Provide the (x, y) coordinate of the cell's center where the given text is located.  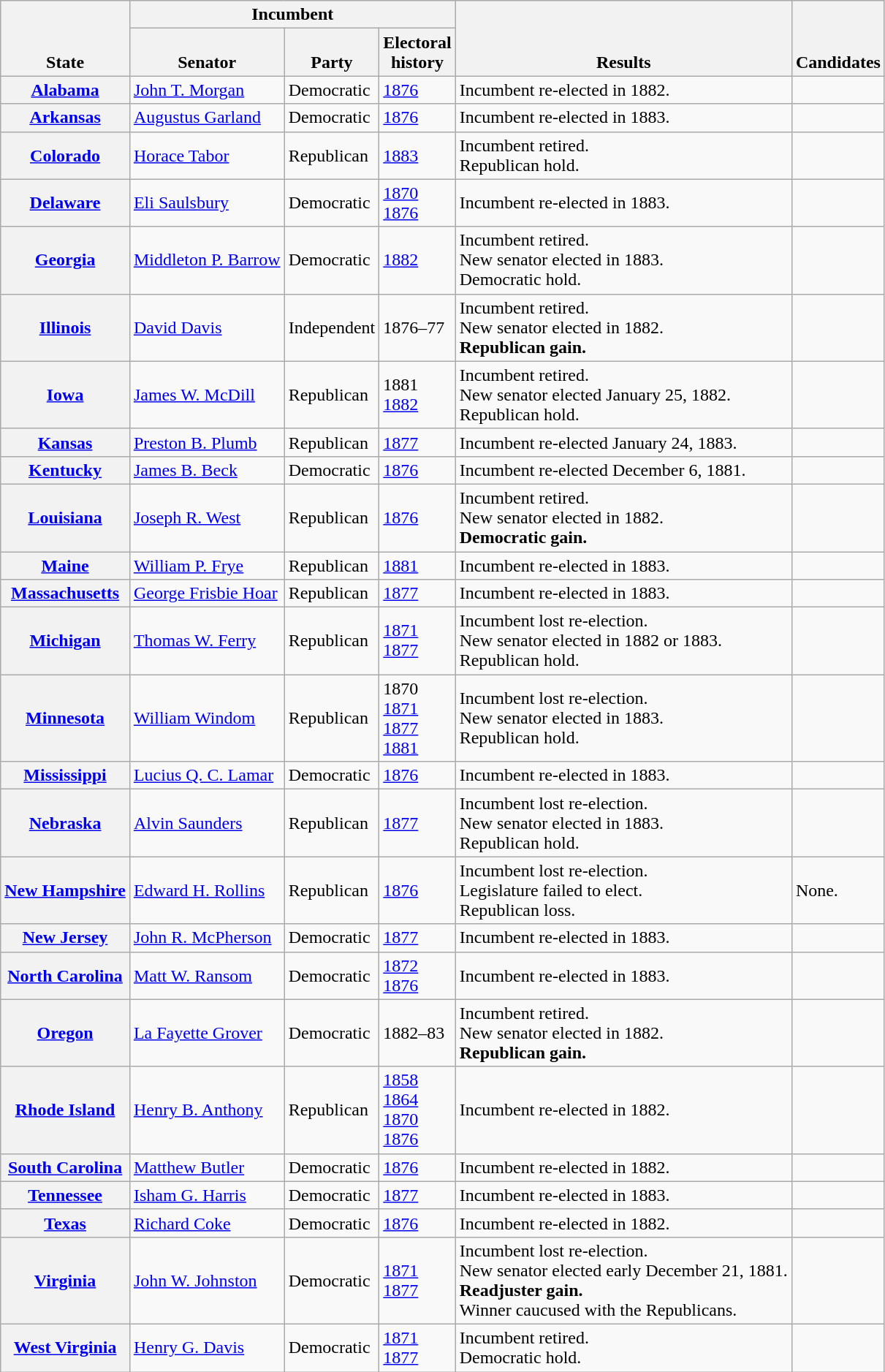
Independent (332, 327)
Delaware (66, 203)
George Frisbie Hoar (207, 594)
Alvin Saunders (207, 823)
Edward H. Rollins (207, 890)
David Davis (207, 327)
Nebraska (66, 823)
Incumbent retired.Democratic hold. (623, 1348)
Texas (66, 1223)
1881 (417, 565)
Augustus Garland (207, 118)
Arkansas (66, 118)
Georgia (66, 260)
John W. Johnston (207, 1281)
1876–77 (417, 327)
James B. Beck (207, 470)
Alabama (66, 90)
Richard Coke (207, 1223)
Middleton P. Barrow (207, 260)
Incumbent lost re-election.Legislature failed to elect.Republican loss. (623, 890)
Senator (207, 53)
Oregon (66, 1033)
Rhode Island (66, 1110)
Incumbent retired.New senator elected in 1883.Democratic hold. (623, 260)
Maine (66, 565)
Kentucky (66, 470)
Party (332, 53)
James W. McDill (207, 395)
1883 (417, 155)
Electoralhistory (417, 53)
Louisiana (66, 518)
Joseph R. West (207, 518)
1870 187118771881 (417, 718)
Results (623, 38)
Virginia (66, 1281)
Henry G. Davis (207, 1348)
Minnesota (66, 718)
None. (837, 890)
North Carolina (66, 975)
Incumbent retired.New senator elected January 25, 1882.Republican hold. (623, 395)
Lucius Q. C. Lamar (207, 776)
1881 1882 (417, 395)
New Hampshire (66, 890)
Massachusetts (66, 594)
State (66, 38)
William Windom (207, 718)
Incumbent re-elected December 6, 1881. (623, 470)
Tennessee (66, 1195)
Michigan (66, 641)
Colorado (66, 155)
Preston B. Plumb (207, 442)
Isham G. Harris (207, 1195)
Incumbent retired.Republican hold. (623, 155)
Incumbent (292, 15)
1858186418701876 (417, 1110)
New Jersey (66, 938)
South Carolina (66, 1167)
John T. Morgan (207, 90)
Candidates (837, 38)
18701876 (417, 203)
Illinois (66, 327)
Incumbent lost re-election.New senator elected in 1882 or 1883.Republican hold. (623, 641)
1872 1876 (417, 975)
Incumbent re-elected January 24, 1883. (623, 442)
Matt W. Ransom (207, 975)
1882 (417, 260)
Eli Saulsbury (207, 203)
1882–83 (417, 1033)
La Fayette Grover (207, 1033)
Matthew Butler (207, 1167)
John R. McPherson (207, 938)
Iowa (66, 395)
William P. Frye (207, 565)
West Virginia (66, 1348)
Henry B. Anthony (207, 1110)
Kansas (66, 442)
Mississippi (66, 776)
Thomas W. Ferry (207, 641)
Horace Tabor (207, 155)
Incumbent lost re-election.New senator elected early December 21, 1881.Readjuster gain.Winner caucused with the Republicans. (623, 1281)
Incumbent retired.New senator elected in 1882.Democratic gain. (623, 518)
